Extract the (X, Y) coordinate from the center of the cell holding the provided text.  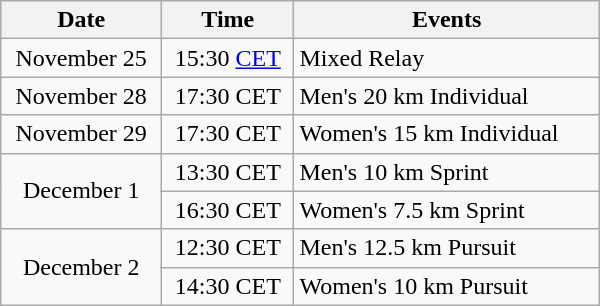
Time (228, 20)
13:30 CET (228, 172)
12:30 CET (228, 248)
November 28 (82, 96)
Events (446, 20)
Women's 15 km Individual (446, 134)
15:30 CET (228, 58)
Date (82, 20)
Women's 10 km Pursuit (446, 286)
14:30 CET (228, 286)
November 25 (82, 58)
November 29 (82, 134)
December 1 (82, 191)
Women's 7.5 km Sprint (446, 210)
Men's 12.5 km Pursuit (446, 248)
Men's 10 km Sprint (446, 172)
Men's 20 km Individual (446, 96)
December 2 (82, 267)
16:30 CET (228, 210)
Mixed Relay (446, 58)
